Extract the [X, Y] coordinate from the center of the cell holding the provided text.  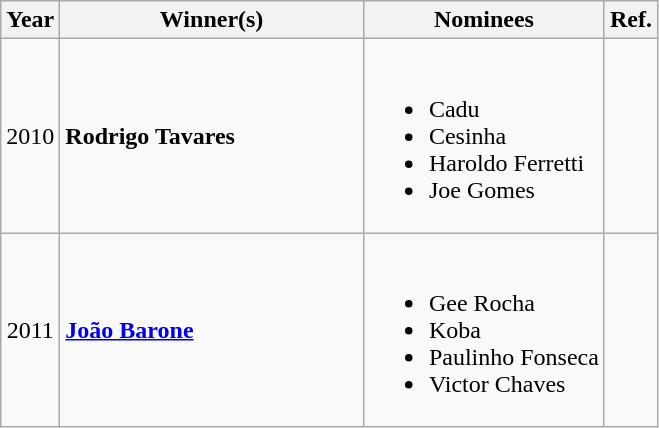
2010 [30, 136]
CaduCesinhaHaroldo FerrettiJoe Gomes [484, 136]
Year [30, 20]
Winner(s) [212, 20]
2011 [30, 330]
João Barone [212, 330]
Nominees [484, 20]
Rodrigo Tavares [212, 136]
Ref. [630, 20]
Gee RochaKobaPaulinho FonsecaVictor Chaves [484, 330]
